Return the [x, y] coordinate for the center point of the cell that contains the specified text.  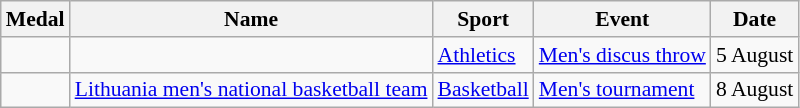
Event [622, 19]
Name [252, 19]
Men's discus throw [622, 55]
Athletics [484, 55]
Date [754, 19]
Sport [484, 19]
Medal [36, 19]
Lithuania men's national basketball team [252, 90]
8 August [754, 90]
5 August [754, 55]
Basketball [484, 90]
Men's tournament [622, 90]
